Return [X, Y] of the center of cell containing provided text 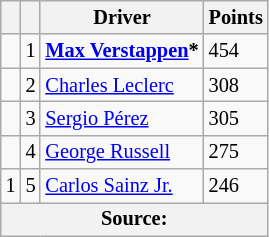
3 [31, 118]
305 [236, 118]
Points [236, 17]
Driver [122, 17]
454 [236, 51]
4 [31, 152]
246 [236, 186]
Sergio Pérez [122, 118]
George Russell [122, 152]
Carlos Sainz Jr. [122, 186]
Source: [134, 219]
5 [31, 186]
Charles Leclerc [122, 85]
275 [236, 152]
308 [236, 85]
2 [31, 85]
Max Verstappen* [122, 51]
